Detect which cell encompasses the target text, then output its (X, Y) center coordinate. 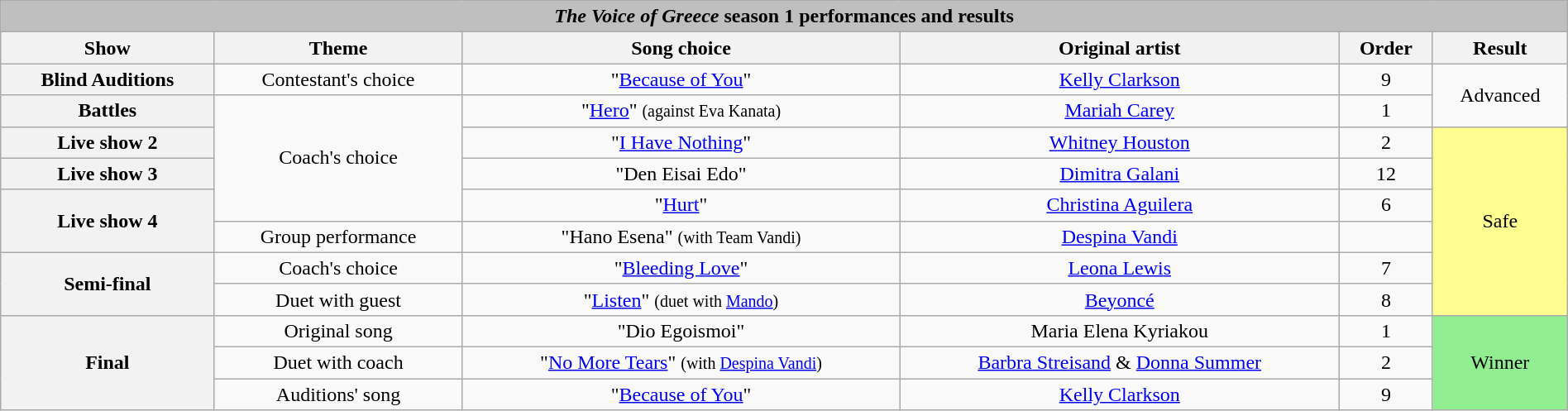
Contestant's choice (338, 79)
Original artist (1120, 48)
Advanced (1500, 95)
Final (108, 362)
"Bleeding Love" (681, 268)
"Hano Esena" (with Team Vandi) (681, 237)
"I Have Nothing" (681, 142)
Maria Elena Kyriakou (1120, 331)
"Hero" (against Eva Kanata) (681, 111)
Whitney Houston (1120, 142)
"No More Tears" (with Despina Vandi) (681, 362)
Duet with guest (338, 299)
Beyoncé (1120, 299)
12 (1386, 174)
Show (108, 48)
Christina Aguilera (1120, 205)
Winner (1500, 362)
Order (1386, 48)
"Hurt" (681, 205)
Leona Lewis (1120, 268)
Semi-final (108, 284)
Barbra Streisand & Donna Summer (1120, 362)
7 (1386, 268)
Song choice (681, 48)
6 (1386, 205)
Duet with coach (338, 362)
Auditions' song (338, 394)
Battles (108, 111)
The Voice of Greece season 1 performances and results (784, 17)
Safe (1500, 221)
Live show 3 (108, 174)
Group performance (338, 237)
Despina Vandi (1120, 237)
8 (1386, 299)
"Listen" (duet with Mando) (681, 299)
Live show 2 (108, 142)
"Dio Egoismoi" (681, 331)
Theme (338, 48)
Mariah Carey (1120, 111)
"Den Eisai Edo" (681, 174)
Original song (338, 331)
Dimitra Galani (1120, 174)
Result (1500, 48)
Live show 4 (108, 221)
Blind Auditions (108, 79)
